Detect which cell encompasses the target text, then output its [x, y] center coordinate. 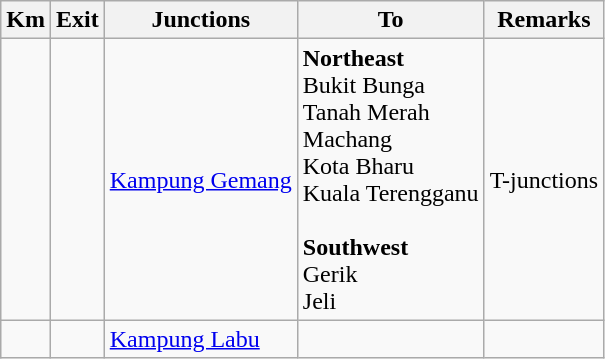
Kampung Gemang [200, 180]
Km [26, 20]
Northeast Bukit Bunga Tanah Merah Machang Kota Bharu Kuala TerengganuSouthwest Gerik Jeli [390, 180]
Junctions [200, 20]
Remarks [544, 20]
To [390, 20]
Exit [77, 20]
Kampung Labu [200, 339]
T-junctions [544, 180]
